Pinpoint the cell where the given text exists, returning its (X, Y) midpoint coordinate. 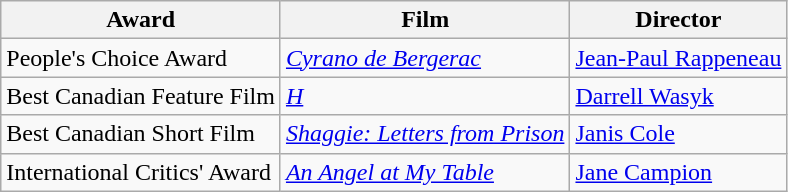
Best Canadian Feature Film (141, 96)
Director (678, 20)
H (425, 96)
Cyrano de Bergerac (425, 58)
Jane Campion (678, 172)
Jean-Paul Rappeneau (678, 58)
Award (141, 20)
An Angel at My Table (425, 172)
Janis Cole (678, 134)
Best Canadian Short Film (141, 134)
Darrell Wasyk (678, 96)
International Critics' Award (141, 172)
Film (425, 20)
People's Choice Award (141, 58)
Shaggie: Letters from Prison (425, 134)
